Return (X, Y) of the center of cell containing provided text 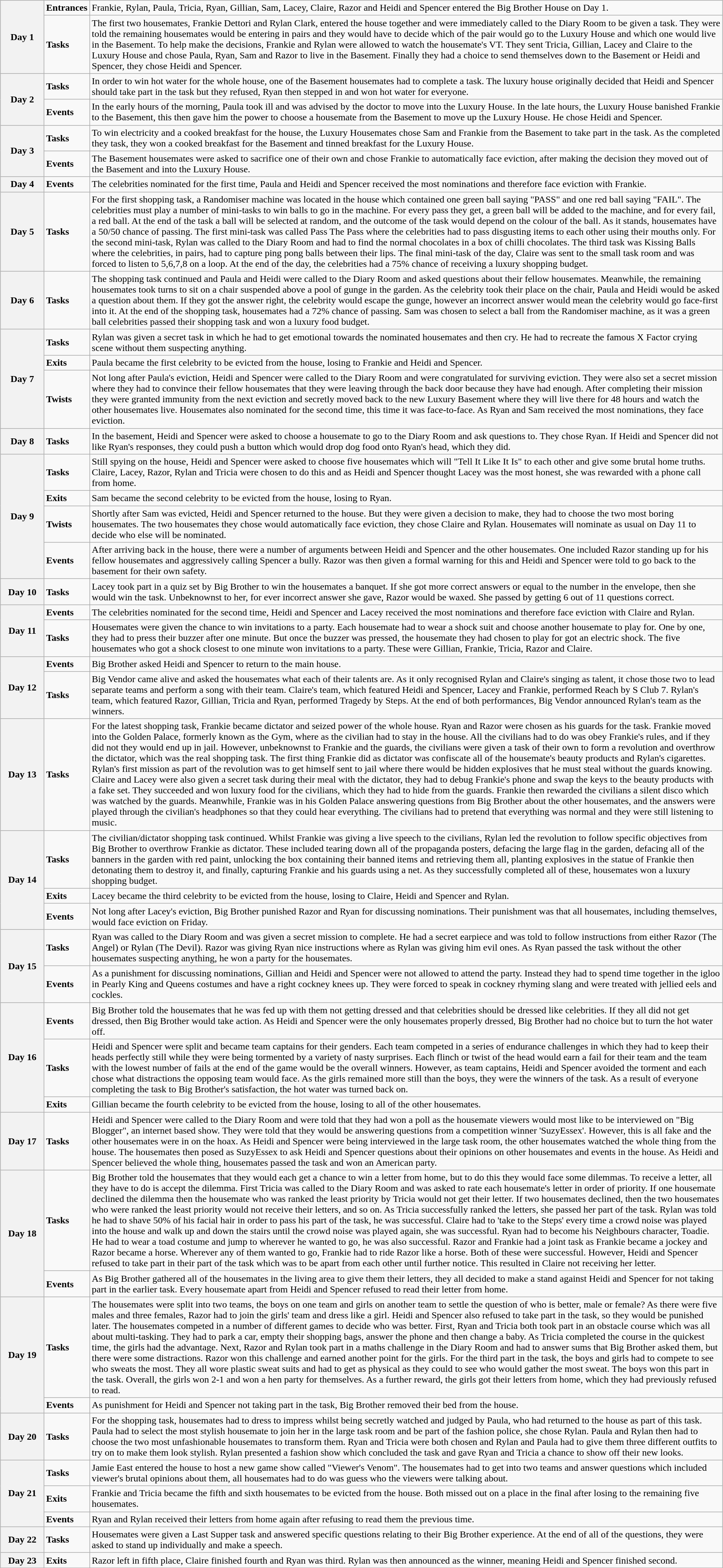
Day 7 (22, 379)
Day 13 (22, 774)
Frankie, Rylan, Paula, Tricia, Ryan, Gillian, Sam, Lacey, Claire, Razor and Heidi and Spencer entered the Big Brother House on Day 1. (406, 8)
Day 9 (22, 517)
Day 16 (22, 1057)
Day 21 (22, 1493)
Day 2 (22, 99)
As punishment for Heidi and Spencer not taking part in the task, Big Brother removed their bed from the house. (406, 1405)
Day 22 (22, 1540)
Day 10 (22, 592)
Sam became the second celebrity to be evicted from the house, losing to Ryan. (406, 498)
Day 5 (22, 231)
Entrances (67, 8)
Day 18 (22, 1233)
Ryan and Rylan received their letters from home again after refusing to read them the previous time. (406, 1519)
Day 15 (22, 966)
Day 8 (22, 441)
The celebrities nominated for the first time, Paula and Heidi and Spencer received the most nominations and therefore face eviction with Frankie. (406, 184)
Day 19 (22, 1355)
Day 11 (22, 631)
Big Brother asked Heidi and Spencer to return to the main house. (406, 664)
Gillian became the fourth celebrity to be evicted from the house, losing to all of the other housemates. (406, 1105)
Day 20 (22, 1437)
Day 1 (22, 37)
Paula became the first celebrity to be evicted from the house, losing to Frankie and Heidi and Spencer. (406, 363)
Day 6 (22, 300)
Day 4 (22, 184)
Day 14 (22, 880)
Day 17 (22, 1141)
Day 12 (22, 688)
Lacey became the third celebrity to be evicted from the house, losing to Claire, Heidi and Spencer and Rylan. (406, 896)
Day 3 (22, 151)
Day 23 (22, 1560)
